Return [x, y] of the center of cell containing provided text 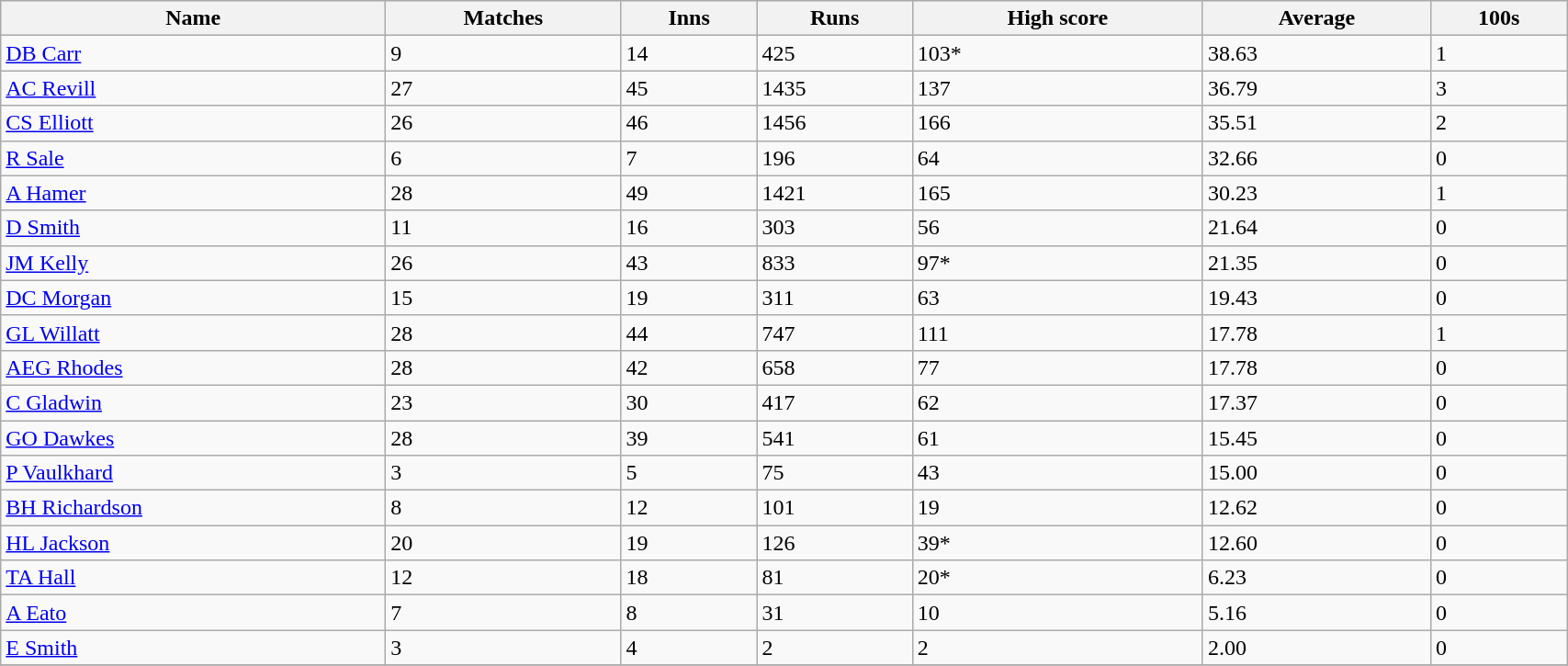
Name [193, 18]
AEG Rhodes [193, 367]
77 [1057, 367]
425 [834, 53]
303 [834, 228]
20 [503, 543]
27 [503, 88]
DB Carr [193, 53]
18 [689, 578]
747 [834, 333]
32.66 [1316, 158]
62 [1057, 402]
10 [1057, 613]
44 [689, 333]
Inns [689, 18]
541 [834, 438]
Average [1316, 18]
21.35 [1316, 263]
49 [689, 193]
20* [1057, 578]
23 [503, 402]
111 [1057, 333]
101 [834, 508]
311 [834, 298]
30 [689, 402]
196 [834, 158]
56 [1057, 228]
15 [503, 298]
1435 [834, 88]
Matches [503, 18]
R Sale [193, 158]
39* [1057, 543]
100s [1499, 18]
DC Morgan [193, 298]
GO Dawkes [193, 438]
417 [834, 402]
12.60 [1316, 543]
12.62 [1316, 508]
CS Elliott [193, 123]
14 [689, 53]
High score [1057, 18]
137 [1057, 88]
45 [689, 88]
5 [689, 473]
D Smith [193, 228]
2.00 [1316, 648]
HL Jackson [193, 543]
JM Kelly [193, 263]
19.43 [1316, 298]
126 [834, 543]
6.23 [1316, 578]
TA Hall [193, 578]
AC Revill [193, 88]
1421 [834, 193]
E Smith [193, 648]
97* [1057, 263]
30.23 [1316, 193]
BH Richardson [193, 508]
81 [834, 578]
Runs [834, 18]
P Vaulkhard [193, 473]
15.45 [1316, 438]
GL Willatt [193, 333]
5.16 [1316, 613]
9 [503, 53]
42 [689, 367]
166 [1057, 123]
A Hamer [193, 193]
38.63 [1316, 53]
36.79 [1316, 88]
75 [834, 473]
103* [1057, 53]
11 [503, 228]
16 [689, 228]
658 [834, 367]
C Gladwin [193, 402]
1456 [834, 123]
63 [1057, 298]
39 [689, 438]
31 [834, 613]
61 [1057, 438]
6 [503, 158]
46 [689, 123]
64 [1057, 158]
17.37 [1316, 402]
4 [689, 648]
833 [834, 263]
165 [1057, 193]
35.51 [1316, 123]
21.64 [1316, 228]
15.00 [1316, 473]
A Eato [193, 613]
